Locate the cell with the specified text and output its [X, Y] center coordinate. 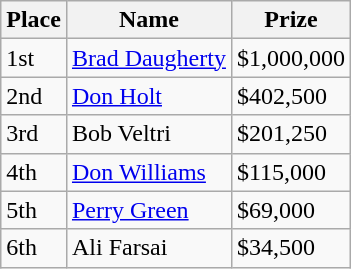
Place [34, 20]
$69,000 [290, 210]
Brad Daugherty [148, 58]
Name [148, 20]
$201,250 [290, 134]
Prize [290, 20]
6th [34, 248]
Perry Green [148, 210]
$115,000 [290, 172]
2nd [34, 96]
1st [34, 58]
Bob Veltri [148, 134]
3rd [34, 134]
Don Holt [148, 96]
Don Williams [148, 172]
$34,500 [290, 248]
5th [34, 210]
$402,500 [290, 96]
4th [34, 172]
$1,000,000 [290, 58]
Ali Farsai [148, 248]
